Pinpoint the cell where the given text exists, returning its [x, y] midpoint coordinate. 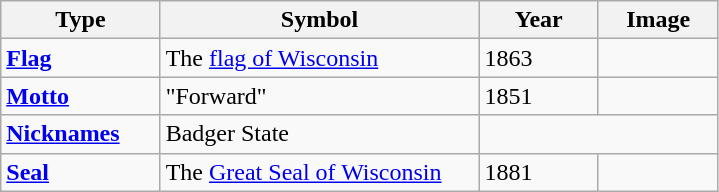
Symbol [320, 20]
1881 [539, 172]
The flag of Wisconsin [320, 58]
The Great Seal of Wisconsin [320, 172]
Badger State [320, 134]
Seal [80, 172]
Motto [80, 96]
1851 [539, 96]
Flag [80, 58]
Image [658, 20]
Type [80, 20]
1863 [539, 58]
Nicknames [80, 134]
Year [539, 20]
"Forward" [320, 96]
